Return (x, y) of the center of cell containing provided text 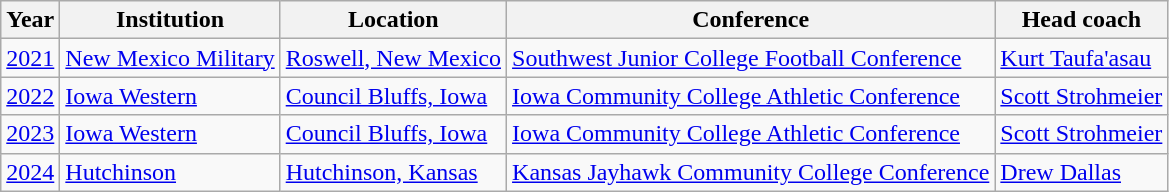
Southwest Junior College Football Conference (751, 58)
2024 (30, 172)
Hutchinson, Kansas (393, 172)
Location (393, 20)
Head coach (1082, 20)
2023 (30, 134)
Institution (170, 20)
Kansas Jayhawk Community College Conference (751, 172)
2022 (30, 96)
Roswell, New Mexico (393, 58)
Drew Dallas (1082, 172)
2021 (30, 58)
New Mexico Military (170, 58)
Year (30, 20)
Hutchinson (170, 172)
Kurt Taufa'asau (1082, 58)
Conference (751, 20)
